For the text-containing cell, return its midpoint in (x, y) coordinate format. 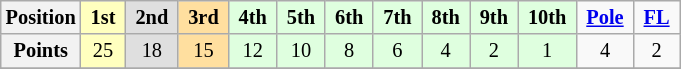
FL (657, 17)
15 (203, 51)
1st (104, 17)
8 (349, 51)
10 (301, 51)
18 (152, 51)
1 (547, 51)
9th (494, 17)
Points (41, 51)
6th (349, 17)
5th (301, 17)
6 (397, 51)
10th (547, 17)
Position (41, 17)
12 (253, 51)
25 (104, 51)
Pole (604, 17)
4th (253, 17)
2nd (152, 17)
7th (397, 17)
8th (446, 17)
3rd (203, 17)
